Scan for the cell matching the given text and deliver its [X, Y] coordinate at center. 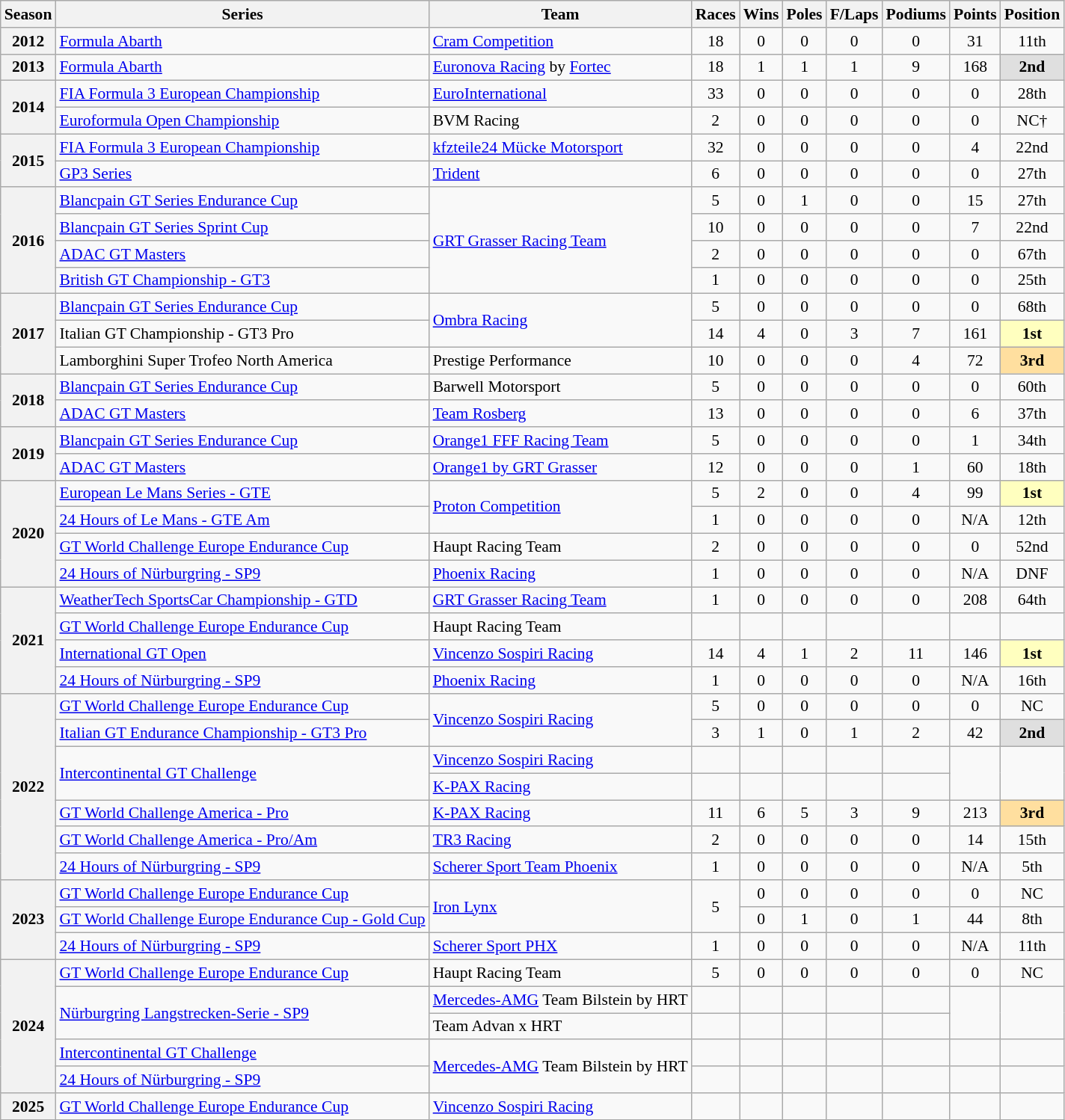
Team Advan x HRT [561, 1027]
Orange1 FFF Racing Team [561, 440]
2016 [28, 241]
British GT Championship - GT3 [242, 280]
Trident [561, 174]
Prestige Performance [561, 360]
Poles [804, 14]
5th [1032, 867]
31 [975, 41]
DNF [1032, 573]
European Le Mans Series - GTE [242, 493]
Season [28, 14]
EuroInternational [561, 94]
15th [1032, 840]
33 [716, 94]
Barwell Motorsport [561, 387]
Races [716, 14]
GT World Challenge America - Pro/Am [242, 840]
2021 [28, 640]
67th [1032, 254]
28th [1032, 94]
Position [1032, 14]
Points [975, 14]
Ombra Racing [561, 320]
Euronova Racing by Fortec [561, 67]
208 [975, 600]
68th [1032, 307]
168 [975, 67]
Team Rosberg [561, 414]
37th [1032, 414]
Scherer Sport Team Phoenix [561, 867]
2013 [28, 67]
60th [1032, 387]
13 [716, 414]
2015 [28, 160]
Series [242, 14]
International GT Open [242, 653]
12th [1032, 520]
2018 [28, 401]
Wins [761, 14]
2017 [28, 333]
GP3 Series [242, 174]
Team [561, 14]
Podiums [915, 14]
TR3 Racing [561, 840]
Blancpain GT Series Sprint Cup [242, 227]
GT World Challenge America - Pro [242, 813]
GT World Challenge Europe Endurance Cup - Gold Cup [242, 920]
32 [716, 147]
52nd [1032, 547]
2019 [28, 453]
Proton Competition [561, 507]
Euroformula Open Championship [242, 121]
8th [1032, 920]
Lamborghini Super Trofeo North America [242, 360]
213 [975, 813]
Nürburgring Langstrecken-Serie - SP9 [242, 1012]
146 [975, 653]
15 [975, 201]
NC† [1032, 121]
WeatherTech SportsCar Championship - GTD [242, 600]
72 [975, 360]
kfzteile24 Mücke Motorsport [561, 147]
18th [1032, 467]
Italian GT Endurance Championship - GT3 Pro [242, 733]
Scherer Sport PHX [561, 947]
BVM Racing [561, 121]
Cram Competition [561, 41]
2025 [28, 1107]
64th [1032, 600]
2014 [28, 108]
2012 [28, 41]
Italian GT Championship - GT3 Pro [242, 334]
161 [975, 334]
2023 [28, 920]
12 [716, 467]
2024 [28, 1027]
34th [1032, 440]
16th [1032, 680]
F/Laps [854, 14]
Iron Lynx [561, 906]
2020 [28, 533]
60 [975, 467]
Orange1 by GRT Grasser [561, 467]
42 [975, 733]
44 [975, 920]
99 [975, 493]
24 Hours of Le Mans - GTE Am [242, 520]
25th [1032, 280]
2022 [28, 787]
